Extract the (x, y) coordinate from the center of the cell holding the provided text.  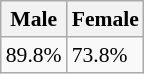
Female (106, 19)
89.8% (34, 55)
Male (34, 19)
73.8% (106, 55)
